Capture the cell that displays the provided text and extract its [X, Y] central coordinate. 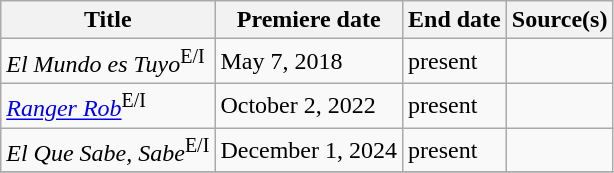
El Mundo es TuyoE/I [108, 62]
Premiere date [309, 20]
October 2, 2022 [309, 106]
End date [455, 20]
May 7, 2018 [309, 62]
Ranger RobE/I [108, 106]
Title [108, 20]
El Que Sabe, SabeE/I [108, 150]
Source(s) [560, 20]
December 1, 2024 [309, 150]
